Extract the [x, y] coordinate from the center of the cell holding the provided text.  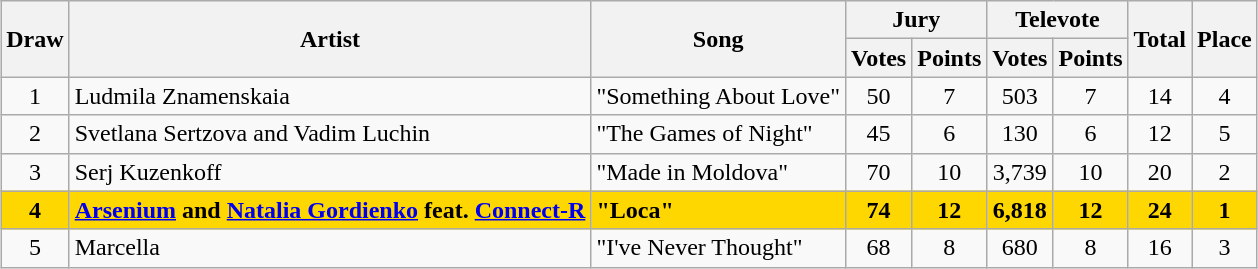
68 [879, 248]
50 [879, 96]
Serj Kuzenkoff [330, 172]
"Something About Love" [718, 96]
74 [879, 210]
680 [1020, 248]
Televote [1058, 20]
"I've Never Thought" [718, 248]
Marcella [330, 248]
20 [1160, 172]
24 [1160, 210]
Total [1160, 39]
Ludmila Znamenskaia [330, 96]
3,739 [1020, 172]
70 [879, 172]
Arsenium and Natalia Gordienko feat. Connect-R [330, 210]
Artist [330, 39]
Song [718, 39]
14 [1160, 96]
Svetlana Sertzova and Vadim Luchin [330, 134]
Jury [916, 20]
"Made in Moldova" [718, 172]
6,818 [1020, 210]
"Loca" [718, 210]
"The Games of Night" [718, 134]
45 [879, 134]
Place [1225, 39]
16 [1160, 248]
Draw [35, 39]
130 [1020, 134]
503 [1020, 96]
